Output the (X, Y) coordinate of the center of the cell containing the given text.  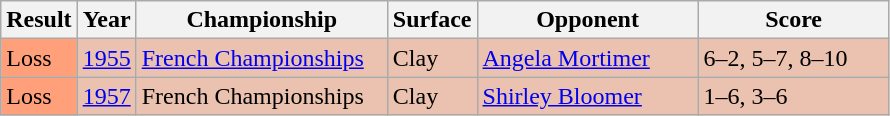
1957 (106, 96)
Shirley Bloomer (588, 96)
Angela Mortimer (588, 58)
1955 (106, 58)
Result (39, 20)
Score (794, 20)
Year (106, 20)
1–6, 3–6 (794, 96)
Surface (432, 20)
Opponent (588, 20)
Championship (262, 20)
6–2, 5–7, 8–10 (794, 58)
